Detect which cell encompasses the target text, then output its (x, y) center coordinate. 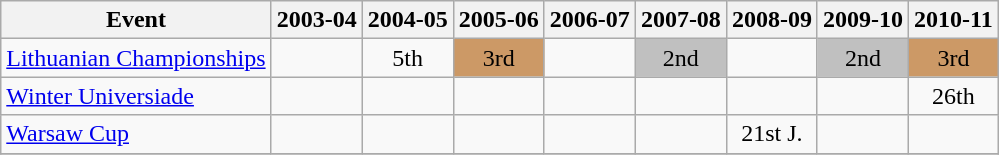
2008-09 (772, 20)
2005-06 (498, 20)
2004-05 (408, 20)
2009-10 (862, 20)
21st J. (772, 134)
Lithuanian Championships (136, 58)
5th (408, 58)
2006-07 (590, 20)
2010-11 (954, 20)
2003-04 (316, 20)
26th (954, 96)
Winter Universiade (136, 96)
2007-08 (680, 20)
Warsaw Cup (136, 134)
Event (136, 20)
